Search for the cell housing the specified text and yield its [x, y] center coordinate. 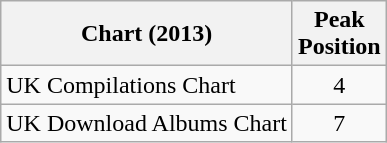
Chart (2013) [147, 34]
UK Download Albums Chart [147, 123]
4 [339, 85]
PeakPosition [339, 34]
UK Compilations Chart [147, 85]
7 [339, 123]
